Return the (x, y) coordinate for the center point of the cell that contains the specified text.  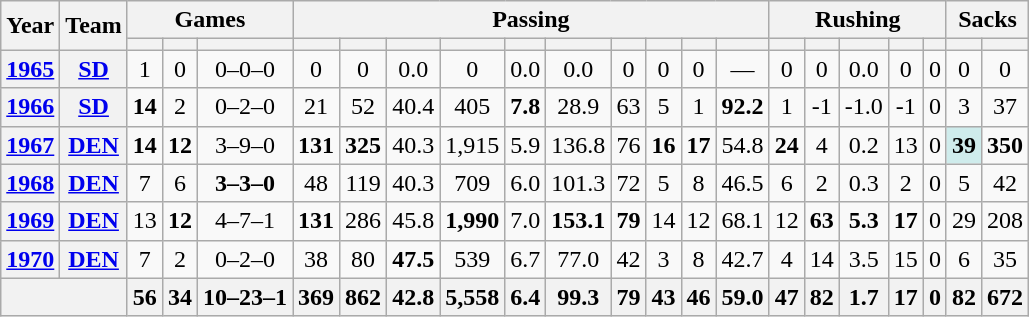
99.3 (578, 297)
48 (316, 183)
42.8 (414, 297)
862 (364, 297)
369 (316, 297)
1967 (30, 145)
16 (664, 145)
6.4 (526, 297)
1966 (30, 107)
286 (364, 221)
7.0 (526, 221)
208 (1006, 221)
34 (180, 297)
72 (628, 183)
47 (786, 297)
350 (1006, 145)
10–23–1 (244, 297)
6.0 (526, 183)
80 (364, 259)
1,990 (472, 221)
52 (364, 107)
46 (698, 297)
42.7 (742, 259)
47.5 (414, 259)
24 (786, 145)
76 (628, 145)
— (742, 69)
5,558 (472, 297)
77.0 (578, 259)
0–0–0 (244, 69)
Games (210, 20)
1.7 (864, 297)
1968 (30, 183)
56 (144, 297)
39 (964, 145)
119 (364, 183)
3.5 (864, 259)
1965 (30, 69)
4–7–1 (244, 221)
1,915 (472, 145)
28.9 (578, 107)
Sacks (987, 20)
21 (316, 107)
3–3–0 (244, 183)
45.8 (414, 221)
38 (316, 259)
709 (472, 183)
59.0 (742, 297)
68.1 (742, 221)
92.2 (742, 107)
37 (1006, 107)
3–9–0 (244, 145)
5.9 (526, 145)
54.8 (742, 145)
5.3 (864, 221)
Passing (532, 20)
46.5 (742, 183)
7.8 (526, 107)
0.2 (864, 145)
6.7 (526, 259)
43 (664, 297)
Rushing (858, 20)
29 (964, 221)
325 (364, 145)
539 (472, 259)
136.8 (578, 145)
1969 (30, 221)
35 (1006, 259)
672 (1006, 297)
40.4 (414, 107)
Year (30, 26)
153.1 (578, 221)
Team (94, 26)
1970 (30, 259)
15 (906, 259)
101.3 (578, 183)
-1.0 (864, 107)
0.3 (864, 183)
405 (472, 107)
